Scan for the cell matching the given text and deliver its (x, y) coordinate at center. 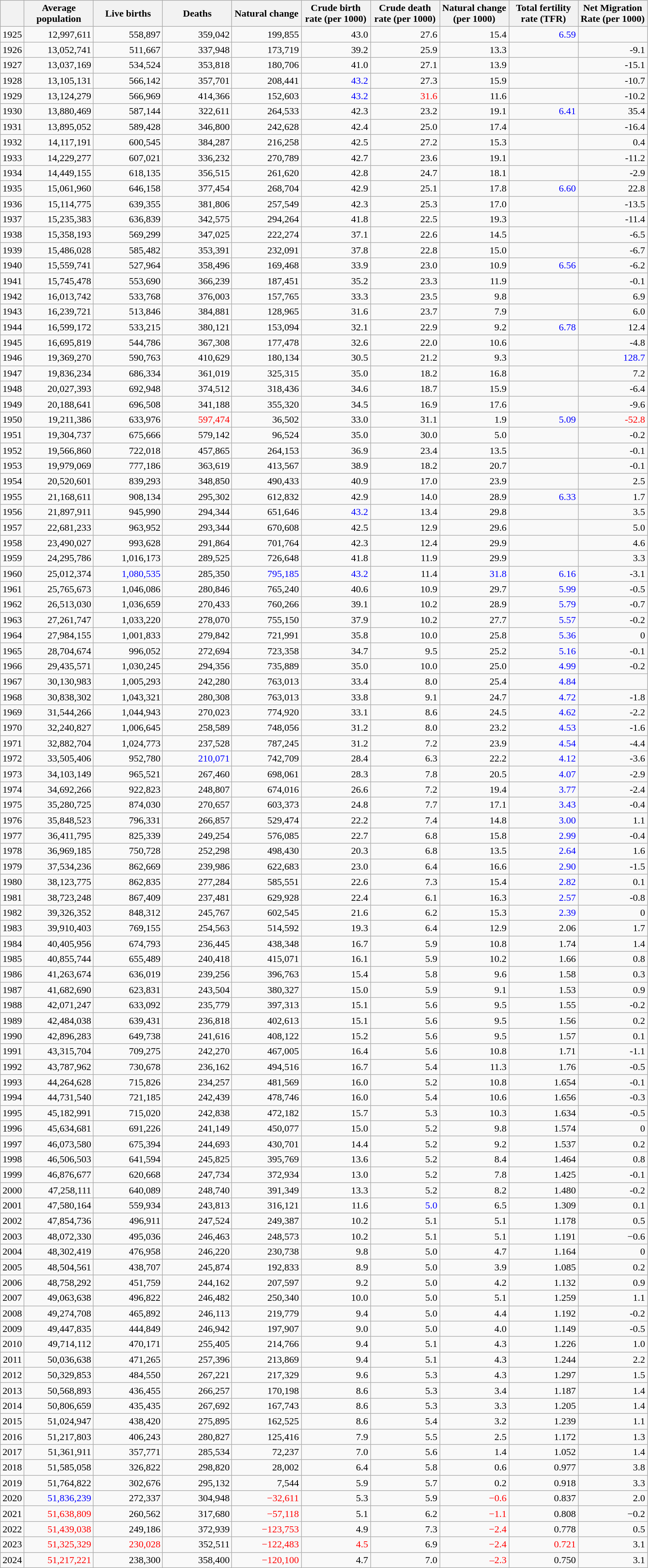
698,061 (266, 774)
35.4 (613, 111)
1990 (12, 1036)
1.187 (543, 1390)
30.0 (405, 435)
-0.3 (613, 1098)
3.5 (613, 512)
27,984,155 (59, 635)
1.76 (543, 1067)
173,719 (266, 50)
31,544,266 (59, 713)
33.4 (336, 681)
248,807 (198, 789)
367,308 (198, 343)
691,226 (128, 1128)
1993 (12, 1082)
42,484,038 (59, 1021)
1.309 (543, 1206)
244,162 (198, 1283)
908,134 (128, 497)
17.6 (474, 404)
5.09 (543, 419)
15,486,028 (59, 250)
735,889 (266, 666)
444,849 (128, 1329)
267,692 (198, 1406)
266,857 (198, 820)
266,257 (198, 1390)
787,245 (266, 743)
2016 (12, 1437)
529,474 (266, 820)
1.205 (543, 1406)
42.8 (336, 173)
597,474 (198, 419)
245,767 (198, 913)
298,820 (198, 1468)
19,979,069 (59, 466)
208,441 (266, 81)
1.172 (543, 1437)
6.41 (543, 111)
293,344 (198, 528)
1944 (12, 327)
1.574 (543, 1128)
257,396 (198, 1360)
29.7 (474, 589)
35.2 (336, 281)
20.3 (336, 851)
0.721 (543, 1545)
1961 (12, 589)
2010 (12, 1344)
35.8 (336, 635)
96,524 (266, 435)
1958 (12, 543)
167,743 (266, 1406)
23,490,027 (59, 543)
1.464 (543, 1159)
478,746 (266, 1098)
358,400 (198, 1560)
37.1 (336, 235)
1942 (12, 296)
544,786 (128, 343)
38,723,248 (59, 897)
511,667 (128, 50)
-4.8 (613, 343)
27.1 (405, 65)
1,036,659 (128, 604)
1981 (12, 897)
922,823 (128, 789)
4.72 (543, 697)
0.6 (474, 1468)
-1.1 (613, 1051)
633,976 (128, 419)
4.84 (543, 681)
235,779 (198, 1005)
5.57 (543, 620)
0.808 (543, 1514)
48,302,419 (59, 1252)
1976 (12, 820)
1927 (12, 65)
1997 (12, 1144)
2000 (12, 1190)
−57,118 (266, 1514)
15,061,960 (59, 188)
234,257 (198, 1082)
1972 (12, 759)
1978 (12, 851)
16.4 (336, 1051)
16,695,819 (59, 343)
395,769 (266, 1159)
7,544 (266, 1483)
1925 (12, 34)
41,263,674 (59, 974)
-9.1 (613, 50)
272,694 (198, 651)
4.5 (336, 1545)
1940 (12, 266)
254,563 (198, 928)
264,533 (266, 111)
210,071 (198, 759)
29.6 (474, 528)
19,836,234 (59, 373)
723,358 (266, 651)
32,882,704 (59, 743)
337,948 (198, 50)
-3.1 (613, 574)
38,123,775 (59, 882)
1.164 (543, 1252)
1988 (12, 1005)
1.58 (543, 974)
14.4 (336, 1144)
585,482 (128, 250)
48,504,561 (59, 1267)
721,185 (128, 1098)
13,895,052 (59, 127)
435,435 (128, 1406)
777,186 (128, 466)
3.2 (474, 1421)
230,738 (266, 1252)
675,394 (128, 1144)
1953 (12, 466)
357,701 (198, 81)
20,027,393 (59, 389)
27.2 (405, 142)
5.7 (405, 1483)
46,506,503 (59, 1159)
17.1 (474, 805)
481,569 (266, 1082)
352,511 (198, 1545)
1974 (12, 789)
12,997,611 (59, 34)
Crude birth rate (per 1000) (336, 14)
45,182,991 (59, 1113)
294,344 (198, 512)
848,312 (128, 913)
33.9 (336, 266)
258,589 (198, 728)
381,806 (198, 204)
476,958 (128, 1252)
2006 (12, 1283)
484,550 (128, 1375)
245,874 (198, 1267)
44,264,628 (59, 1082)
246,113 (198, 1313)
2004 (12, 1252)
839,293 (128, 481)
27.6 (405, 34)
1957 (12, 528)
-13.5 (613, 204)
470,171 (128, 1344)
1932 (12, 142)
1970 (12, 728)
721,991 (266, 635)
3.4 (474, 1390)
1977 (12, 836)
16,239,721 (59, 312)
236,445 (198, 944)
27.7 (474, 620)
51,217,221 (59, 1560)
450,077 (266, 1128)
1.480 (543, 1190)
24,295,786 (59, 558)
243,504 (198, 990)
248,573 (266, 1236)
2012 (12, 1375)
31.1 (405, 419)
649,738 (128, 1036)
239,256 (198, 974)
1984 (12, 944)
21.2 (405, 358)
602,545 (266, 913)
5.99 (543, 589)
1928 (12, 81)
1960 (12, 574)
24.5 (474, 713)
513,846 (128, 312)
1,080,535 (128, 574)
566,142 (128, 81)
2.57 (543, 897)
867,409 (128, 897)
42,071,247 (59, 1005)
43,787,962 (59, 1067)
2020 (12, 1498)
686,334 (128, 373)
25.9 (405, 50)
623,831 (128, 990)
406,243 (128, 1437)
49,274,708 (59, 1313)
533,215 (128, 327)
2008 (12, 1313)
19,211,386 (59, 419)
1950 (12, 419)
336,232 (198, 157)
4.53 (543, 728)
1936 (12, 204)
553,690 (128, 281)
357,771 (128, 1452)
277,284 (198, 882)
22.5 (405, 219)
249,387 (266, 1221)
13,037,169 (59, 65)
252,298 (198, 851)
13.6 (336, 1159)
248,740 (198, 1190)
270,657 (198, 805)
0.977 (543, 1468)
-10.2 (613, 96)
1938 (12, 235)
15.8 (474, 836)
245,825 (198, 1159)
1.178 (543, 1221)
2023 (12, 1545)
377,454 (198, 188)
472,182 (266, 1113)
-52.8 (613, 419)
51,217,803 (59, 1437)
16.8 (474, 373)
6.0 (613, 312)
28.3 (336, 774)
39.2 (336, 50)
−32,611 (266, 1498)
372,939 (198, 1529)
33.0 (336, 419)
242,838 (198, 1113)
465,892 (128, 1313)
1987 (12, 990)
Average population (59, 14)
51,764,822 (59, 1483)
16.6 (474, 866)
39,326,352 (59, 913)
15,114,775 (59, 204)
1.656 (543, 1098)
42.4 (336, 127)
302,676 (128, 1483)
1931 (12, 127)
19,304,737 (59, 435)
696,508 (128, 404)
51,585,058 (59, 1468)
242,270 (198, 1051)
2.64 (543, 851)
22.0 (405, 343)
-0.8 (613, 897)
430,701 (266, 1144)
651,646 (266, 512)
2001 (12, 1206)
1.9 (474, 419)
33,505,406 (59, 759)
1989 (12, 1021)
636,839 (128, 219)
19,369,270 (59, 358)
366,239 (198, 281)
-11.4 (613, 219)
495,036 (128, 1236)
6.33 (543, 497)
1.537 (543, 1144)
23.4 (405, 451)
268,704 (266, 188)
963,952 (128, 528)
18.1 (474, 173)
1,006,645 (128, 728)
51,325,329 (59, 1545)
1,024,773 (128, 743)
1926 (12, 50)
862,835 (128, 882)
2.90 (543, 866)
15,358,193 (59, 235)
363,619 (198, 466)
1,033,220 (128, 620)
1.191 (543, 1236)
22.9 (405, 327)
952,780 (128, 759)
4.2 (474, 1283)
21,168,611 (59, 497)
43,315,704 (59, 1051)
24.8 (336, 805)
40.9 (336, 481)
1985 (12, 959)
709,275 (128, 1051)
590,763 (128, 358)
-1.5 (613, 866)
-2.4 (613, 789)
1,016,173 (128, 558)
1.226 (543, 1344)
13.4 (405, 512)
1967 (12, 681)
6.59 (543, 34)
3.9 (474, 1267)
14,229,277 (59, 157)
2005 (12, 1267)
765,240 (266, 589)
23.5 (405, 296)
177,478 (266, 343)
Net Migration Rate (per 1000) (613, 14)
566,969 (128, 96)
8.4 (474, 1159)
49,063,638 (59, 1298)
640,089 (128, 1190)
769,155 (128, 928)
639,431 (128, 1021)
1,005,293 (128, 681)
1,030,245 (128, 666)
272,337 (128, 1498)
51,439,038 (59, 1529)
1934 (12, 173)
-16.4 (613, 127)
28.4 (336, 759)
46,876,677 (59, 1174)
559,934 (128, 1206)
-4.4 (613, 743)
1955 (12, 497)
33.3 (336, 296)
15,559,741 (59, 266)
993,628 (128, 543)
674,793 (128, 944)
692,948 (128, 389)
125,416 (266, 1437)
701,764 (266, 543)
359,042 (198, 34)
1996 (12, 1128)
496,911 (128, 1221)
726,648 (266, 558)
–2.3 (474, 1560)
28,002 (266, 1468)
742,709 (266, 759)
19.4 (474, 789)
7.4 (405, 820)
527,964 (128, 266)
46,073,580 (59, 1144)
2019 (12, 1483)
2022 (12, 1529)
1.654 (543, 1082)
270,789 (266, 157)
5.36 (543, 635)
15,745,478 (59, 281)
587,144 (128, 111)
1.085 (543, 1267)
636,019 (128, 974)
241,616 (198, 1036)
2.0 (613, 1498)
32.1 (336, 327)
796,331 (128, 820)
514,592 (266, 928)
341,188 (198, 404)
47,580,164 (59, 1206)
29.8 (474, 512)
21.6 (336, 913)
1949 (12, 404)
414,366 (198, 96)
5.79 (543, 604)
0.750 (543, 1560)
291,864 (198, 543)
4.62 (543, 713)
1992 (12, 1067)
1982 (12, 913)
280,308 (198, 697)
304,948 (198, 1498)
1937 (12, 219)
242,439 (198, 1098)
317,680 (198, 1514)
25.8 (474, 635)
34.7 (336, 651)
569,299 (128, 235)
6.56 (543, 266)
2013 (12, 1390)
11.3 (474, 1067)
-6.5 (613, 235)
239,986 (198, 866)
715,020 (128, 1113)
247,734 (198, 1174)
38.9 (336, 466)
3.43 (543, 805)
490,433 (266, 481)
1954 (12, 481)
236,162 (198, 1067)
1.149 (543, 1329)
1966 (12, 666)
346,800 (198, 127)
2021 (12, 1514)
670,608 (266, 528)
128.7 (613, 358)
1991 (12, 1051)
237,481 (198, 897)
294,356 (198, 666)
199,855 (266, 34)
1,044,943 (128, 713)
162,525 (266, 1421)
750,728 (128, 851)
438,707 (128, 1267)
246,220 (198, 1252)
322,611 (198, 111)
0.918 (543, 1483)
31.8 (474, 574)
128,965 (266, 312)
−0.2 (613, 1514)
25.3 (405, 204)
730,678 (128, 1067)
25,765,673 (59, 589)
294,264 (266, 219)
-3.6 (613, 759)
1963 (12, 620)
4.0 (474, 1329)
219,779 (266, 1313)
34.5 (336, 404)
1980 (12, 882)
1945 (12, 343)
13.9 (474, 65)
376,003 (198, 296)
2018 (12, 1468)
471,265 (128, 1360)
50,806,659 (59, 1406)
576,085 (266, 836)
3.00 (543, 820)
1,001,833 (128, 635)
Natural change (266, 14)
413,567 (266, 466)
457,865 (198, 451)
675,666 (128, 435)
2014 (12, 1406)
8.9 (336, 1267)
9.0 (336, 1329)
415,071 (266, 959)
438,348 (266, 944)
Natural change (per 1000) (474, 14)
15,235,383 (59, 219)
278,070 (198, 620)
862,669 (128, 866)
1.192 (543, 1313)
207,597 (266, 1283)
1998 (12, 1159)
1994 (12, 1098)
342,575 (198, 219)
4.07 (543, 774)
37.9 (336, 620)
72,237 (266, 1452)
270,433 (198, 604)
13,124,279 (59, 96)
-2.2 (613, 713)
222,274 (266, 235)
26.6 (336, 789)
8.2 (474, 1190)
152,603 (266, 96)
48,758,292 (59, 1283)
42,896,283 (59, 1036)
410,629 (198, 358)
6.16 (543, 574)
1971 (12, 743)
40.6 (336, 589)
40,405,956 (59, 944)
20,188,641 (59, 404)
19,566,860 (59, 451)
1969 (12, 713)
13,105,131 (59, 81)
16.9 (405, 404)
170,198 (266, 1390)
2011 (12, 1360)
348,850 (198, 481)
285,350 (198, 574)
534,524 (128, 65)
214,766 (266, 1344)
1973 (12, 774)
41.0 (336, 65)
874,030 (128, 805)
603,373 (266, 805)
45,634,681 (59, 1128)
35,848,523 (59, 820)
1929 (12, 96)
36,969,185 (59, 851)
43.0 (336, 34)
0.778 (543, 1529)
37,534,236 (59, 866)
−123,753 (266, 1529)
0.3 (613, 974)
47,258,111 (59, 1190)
1947 (12, 373)
558,897 (128, 34)
51,836,239 (59, 1498)
29,435,571 (59, 666)
37.8 (336, 250)
285,534 (198, 1452)
49,714,112 (59, 1344)
51,361,911 (59, 1452)
1986 (12, 974)
-15.1 (613, 65)
187,451 (266, 281)
264,153 (266, 451)
3.77 (543, 789)
250,340 (266, 1298)
1.71 (543, 1051)
28,704,674 (59, 651)
34.6 (336, 389)
26,513,030 (59, 604)
-6.2 (613, 266)
467,005 (266, 1051)
372,934 (266, 1174)
36,502 (266, 419)
51,638,809 (59, 1514)
25.1 (405, 188)
14,117,191 (59, 142)
240,418 (198, 959)
−120,100 (266, 1560)
35,280,725 (59, 805)
639,355 (128, 204)
633,092 (128, 1005)
23.3 (405, 281)
1939 (12, 250)
295,132 (198, 1483)
16.3 (474, 897)
1941 (12, 281)
257,549 (266, 204)
965,521 (128, 774)
2024 (12, 1560)
4.99 (543, 666)
36,411,795 (59, 836)
27,261,747 (59, 620)
579,142 (198, 435)
6.78 (543, 327)
16,599,172 (59, 327)
40,855,744 (59, 959)
1933 (12, 157)
295,302 (198, 497)
1.57 (543, 1036)
1959 (12, 558)
14.5 (474, 235)
2003 (12, 1236)
41,682,690 (59, 990)
396,763 (266, 974)
216,258 (266, 142)
25.4 (474, 681)
Crude death rate (per 1000) (405, 14)
0.4 (613, 142)
23.7 (405, 312)
-1.8 (613, 697)
356,515 (198, 173)
244,693 (198, 1144)
1.74 (543, 944)
1946 (12, 358)
1983 (12, 928)
2.99 (543, 836)
-1.6 (613, 728)
607,021 (128, 157)
1.53 (543, 990)
15.7 (336, 1113)
589,428 (128, 127)
20.5 (474, 774)
774,920 (266, 713)
1975 (12, 805)
2015 (12, 1421)
169,468 (266, 266)
280,827 (198, 1437)
−122,483 (266, 1545)
641,594 (128, 1159)
17.8 (474, 188)
380,327 (266, 990)
1.259 (543, 1298)
15.2 (336, 1036)
629,928 (266, 897)
1.0 (613, 1344)
1.66 (543, 959)
18.7 (405, 389)
21,897,911 (59, 512)
760,266 (266, 604)
280,846 (198, 589)
1951 (12, 435)
498,430 (266, 851)
249,186 (128, 1529)
618,135 (128, 173)
32,240,827 (59, 728)
238,300 (128, 1560)
Deaths (198, 14)
13,880,469 (59, 111)
318,436 (266, 389)
1.3 (613, 1437)
384,287 (198, 142)
-10.7 (613, 81)
1965 (12, 651)
1.56 (543, 1021)
2002 (12, 1221)
1935 (12, 188)
23.6 (405, 157)
20,520,601 (59, 481)
408,122 (266, 1036)
49,447,835 (59, 1329)
32.6 (336, 343)
275,895 (198, 1421)
11.4 (405, 574)
1.634 (543, 1113)
39.1 (336, 604)
241,149 (198, 1128)
5.5 (405, 1437)
289,525 (198, 558)
255,405 (198, 1344)
722,018 (128, 451)
2017 (12, 1452)
48,072,330 (59, 1236)
267,221 (198, 1375)
2007 (12, 1298)
622,683 (266, 866)
14,449,155 (59, 173)
249,254 (198, 836)
14.8 (474, 820)
1,046,086 (128, 589)
−1.1 (474, 1514)
153,094 (266, 327)
326,822 (128, 1468)
36.9 (336, 451)
1962 (12, 604)
30.5 (336, 358)
10.3 (474, 1113)
44,731,540 (59, 1098)
2009 (12, 1329)
27.3 (405, 81)
1.239 (543, 1421)
620,668 (128, 1174)
-6.7 (613, 250)
585,551 (266, 882)
197,907 (266, 1329)
380,121 (198, 327)
795,185 (266, 574)
6.5 (474, 1206)
34,103,149 (59, 774)
646,158 (128, 188)
1.297 (543, 1375)
451,759 (128, 1283)
267,460 (198, 774)
39,910,403 (59, 928)
22,681,233 (59, 528)
1.244 (543, 1360)
1968 (12, 697)
50,036,638 (59, 1360)
13,052,741 (59, 50)
25.2 (474, 651)
825,339 (128, 836)
47,854,736 (59, 1221)
-0.7 (613, 604)
600,545 (128, 142)
2.2 (613, 1360)
1999 (12, 1174)
1.052 (543, 1452)
-9.6 (613, 404)
945,990 (128, 512)
50,568,893 (59, 1390)
355,320 (266, 404)
496,822 (128, 1298)
180,134 (266, 358)
13.0 (336, 1174)
6.1 (405, 897)
243,813 (198, 1206)
1.55 (543, 1005)
1.132 (543, 1283)
25,012,374 (59, 574)
384,881 (198, 312)
494,516 (266, 1067)
325,315 (266, 373)
1952 (12, 451)
16.1 (336, 959)
Live births (128, 14)
4.12 (543, 759)
42.7 (336, 157)
438,420 (128, 1421)
1,043,321 (128, 697)
213,869 (266, 1360)
33.1 (336, 713)
242,280 (198, 681)
5.16 (543, 651)
22.4 (336, 897)
347,025 (198, 235)
34,692,266 (59, 789)
22.7 (336, 836)
50,329,853 (59, 1375)
279,842 (198, 635)
Total fertility rate (TFR) (543, 14)
4.9 (336, 1529)
51,024,947 (59, 1421)
247,524 (198, 1221)
6.60 (543, 188)
16,013,742 (59, 296)
1.6 (613, 851)
192,833 (266, 1267)
1964 (12, 635)
3.8 (613, 1468)
533,768 (128, 296)
674,016 (266, 789)
1943 (12, 312)
7.7 (405, 805)
30,838,302 (59, 697)
20.7 (474, 466)
217,329 (266, 1375)
17.4 (474, 127)
391,349 (266, 1190)
237,528 (198, 743)
246,942 (198, 1329)
236,818 (198, 1021)
260,562 (128, 1514)
2.82 (543, 882)
2.39 (543, 913)
1995 (12, 1113)
2.06 (543, 928)
361,019 (198, 373)
246,482 (198, 1298)
316,121 (266, 1206)
246,463 (198, 1236)
1956 (12, 512)
996,052 (128, 651)
397,313 (266, 1005)
353,391 (198, 250)
1.425 (543, 1174)
353,818 (198, 65)
14.0 (405, 497)
270,023 (198, 713)
1.5 (613, 1375)
374,512 (198, 389)
-11.2 (613, 157)
1979 (12, 866)
4.6 (613, 543)
1948 (12, 389)
4.54 (543, 743)
655,489 (128, 959)
402,613 (266, 1021)
612,832 (266, 497)
180,706 (266, 65)
33.8 (336, 697)
157,765 (266, 296)
261,620 (266, 173)
4.4 (474, 1313)
358,496 (198, 266)
436,455 (128, 1390)
715,826 (128, 1082)
748,056 (266, 728)
-6.4 (613, 389)
9.3 (474, 358)
230,028 (128, 1545)
242,628 (266, 127)
755,150 (266, 620)
1930 (12, 111)
0.837 (543, 1498)
6.3 (405, 759)
30,130,983 (59, 681)
232,091 (266, 250)
